Output the (X, Y) coordinate of the center of the cell containing the given text.  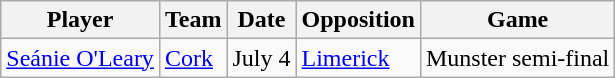
Munster semi-final (517, 58)
Date (262, 20)
July 4 (262, 58)
Opposition (358, 20)
Limerick (358, 58)
Seánie O'Leary (80, 58)
Cork (193, 58)
Game (517, 20)
Team (193, 20)
Player (80, 20)
